Scan for the cell matching the given text and deliver its (x, y) coordinate at center. 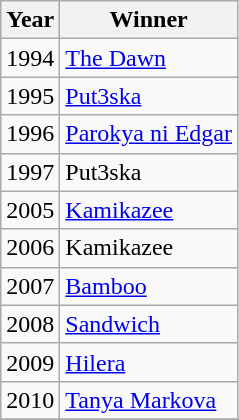
Winner (149, 20)
2009 (30, 362)
2006 (30, 248)
1997 (30, 172)
2010 (30, 400)
Year (30, 20)
1995 (30, 96)
Sandwich (149, 324)
2007 (30, 286)
Parokya ni Edgar (149, 134)
Bamboo (149, 286)
Hilera (149, 362)
2008 (30, 324)
2005 (30, 210)
Tanya Markova (149, 400)
The Dawn (149, 58)
1994 (30, 58)
1996 (30, 134)
